Extract the [X, Y] coordinate from the center of the cell holding the provided text.  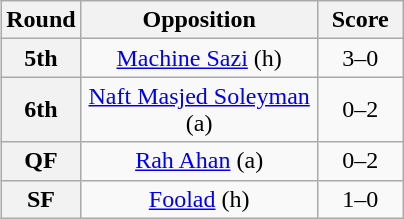
Machine Sazi (h) [199, 58]
SF [41, 199]
5th [41, 58]
Rah Ahan (a) [199, 161]
Opposition [199, 20]
QF [41, 161]
6th [41, 110]
Score [360, 20]
Naft Masjed Soleyman (a) [199, 110]
Round [41, 20]
1–0 [360, 199]
3–0 [360, 58]
Foolad (h) [199, 199]
